Determine the (X, Y) coordinate at the center of the cell enclosing the given text.  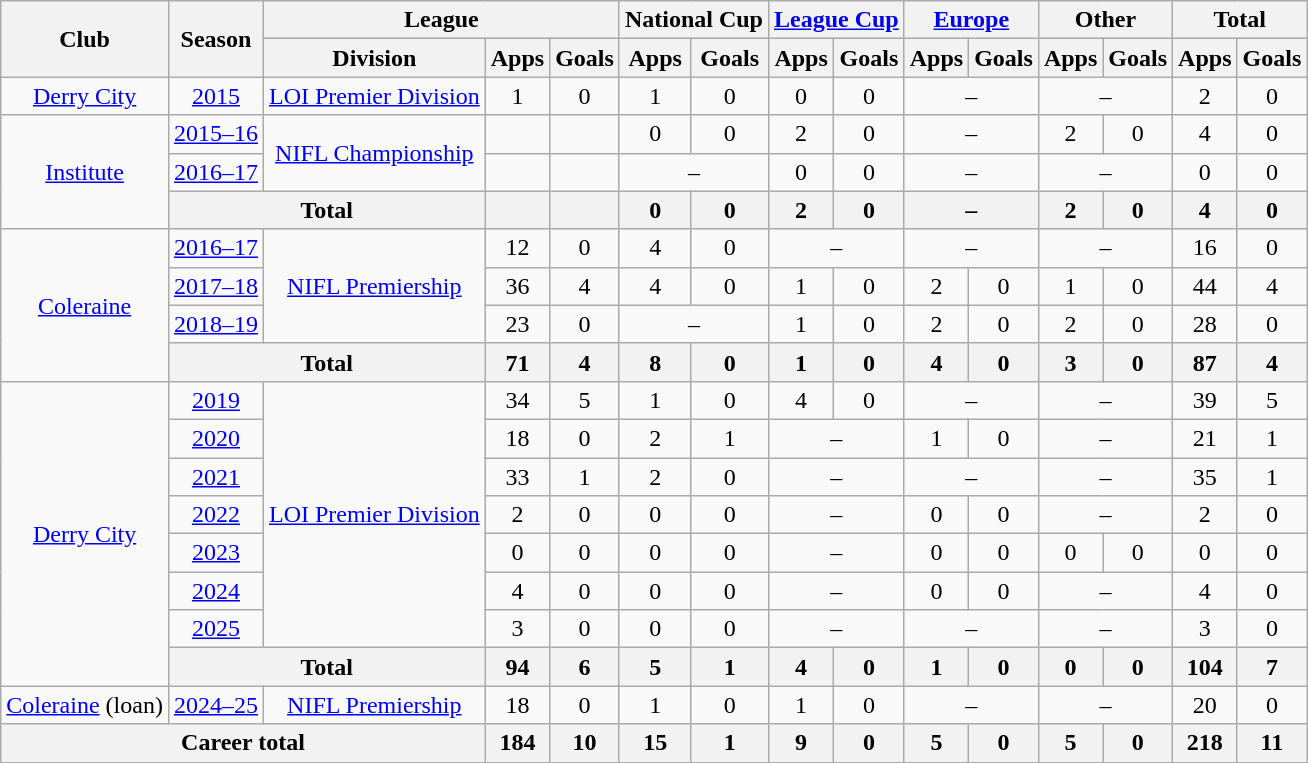
10 (585, 743)
9 (800, 743)
Club (85, 39)
Coleraine (85, 305)
2025 (216, 629)
21 (1205, 438)
2024 (216, 591)
6 (585, 667)
34 (517, 400)
87 (1205, 362)
33 (517, 477)
League (441, 20)
Coleraine (loan) (85, 705)
2023 (216, 553)
2019 (216, 400)
36 (517, 286)
Career total (243, 743)
218 (1205, 743)
2020 (216, 438)
184 (517, 743)
National Cup (694, 20)
Season (216, 39)
12 (517, 248)
2018–19 (216, 324)
8 (655, 362)
Other (1105, 20)
Division (374, 58)
NIFL Championship (374, 153)
2015–16 (216, 134)
2022 (216, 515)
2015 (216, 96)
2017–18 (216, 286)
2021 (216, 477)
104 (1205, 667)
League Cup (836, 20)
16 (1205, 248)
94 (517, 667)
7 (1272, 667)
15 (655, 743)
39 (1205, 400)
35 (1205, 477)
20 (1205, 705)
Europe (971, 20)
28 (1205, 324)
44 (1205, 286)
23 (517, 324)
Institute (85, 172)
2024–25 (216, 705)
71 (517, 362)
11 (1272, 743)
